Output the (X, Y) coordinate of the center of the cell containing the given text.  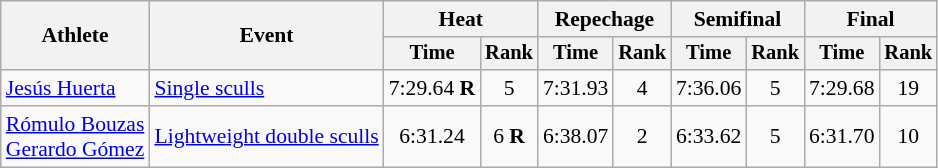
Single sculls (266, 88)
Repechage (604, 19)
2 (642, 136)
Heat (461, 19)
Rómulo BouzasGerardo Gómez (76, 136)
7:36.06 (708, 88)
Semifinal (738, 19)
Event (266, 36)
7:31.93 (576, 88)
6:38.07 (576, 136)
7:29.68 (842, 88)
6:31.70 (842, 136)
Jesús Huerta (76, 88)
19 (908, 88)
Lightweight double sculls (266, 136)
Athlete (76, 36)
Final (870, 19)
7:29.64 R (432, 88)
4 (642, 88)
10 (908, 136)
6 R (509, 136)
6:31.24 (432, 136)
6:33.62 (708, 136)
